Return the (X, Y) coordinate for the center point of the cell that contains the specified text.  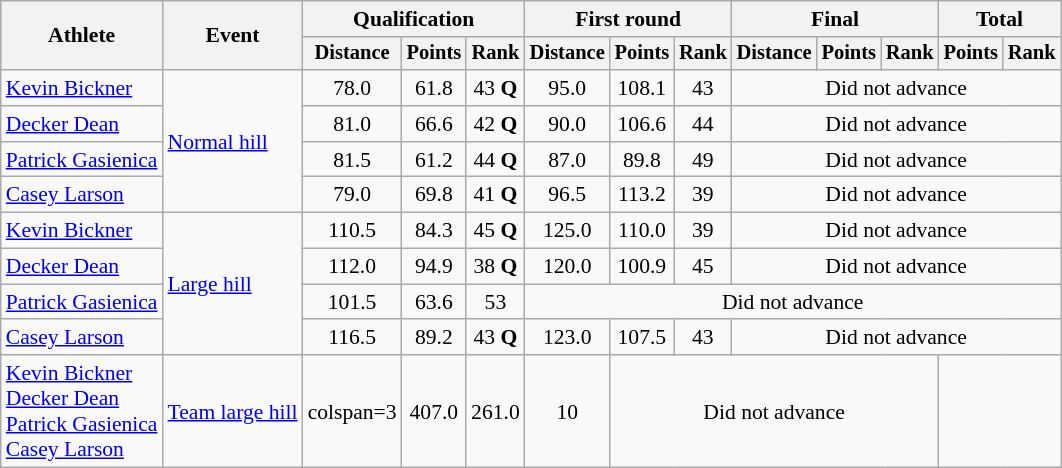
Athlete (82, 36)
108.1 (642, 88)
79.0 (352, 195)
106.6 (642, 124)
Final (836, 19)
407.0 (434, 411)
90.0 (568, 124)
123.0 (568, 338)
53 (496, 302)
112.0 (352, 267)
38 Q (496, 267)
Team large hill (233, 411)
First round (628, 19)
116.5 (352, 338)
61.2 (434, 160)
Kevin BicknerDecker DeanPatrick GasienicaCasey Larson (82, 411)
125.0 (568, 231)
49 (703, 160)
261.0 (496, 411)
Qualification (414, 19)
44 (703, 124)
61.8 (434, 88)
63.6 (434, 302)
45 Q (496, 231)
66.6 (434, 124)
42 Q (496, 124)
44 Q (496, 160)
10 (568, 411)
Large hill (233, 284)
101.5 (352, 302)
Normal hill (233, 141)
81.5 (352, 160)
41 Q (496, 195)
colspan=3 (352, 411)
89.8 (642, 160)
Total (1000, 19)
Event (233, 36)
96.5 (568, 195)
120.0 (568, 267)
45 (703, 267)
78.0 (352, 88)
113.2 (642, 195)
81.0 (352, 124)
95.0 (568, 88)
84.3 (434, 231)
107.5 (642, 338)
94.9 (434, 267)
110.0 (642, 231)
89.2 (434, 338)
69.8 (434, 195)
110.5 (352, 231)
100.9 (642, 267)
87.0 (568, 160)
